Output the (X, Y) coordinate of the center of the cell containing the given text.  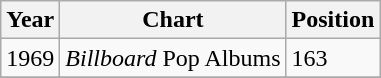
Billboard Pop Albums (173, 58)
Chart (173, 20)
Position (333, 20)
1969 (30, 58)
163 (333, 58)
Year (30, 20)
